Return (X, Y) of the center of cell containing provided text 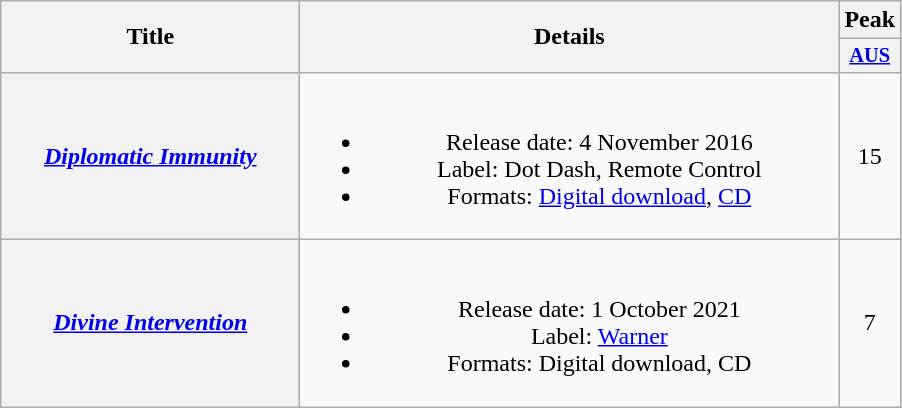
Title (150, 37)
Peak (870, 20)
Diplomatic Immunity (150, 156)
AUS (870, 56)
Divine Intervention (150, 324)
15 (870, 156)
Details (570, 37)
Release date: 4 November 2016Label: Dot Dash, Remote ControlFormats: Digital download, CD (570, 156)
Release date: 1 October 2021Label: WarnerFormats: Digital download, CD (570, 324)
7 (870, 324)
